Detect which cell encompasses the target text, then output its [X, Y] center coordinate. 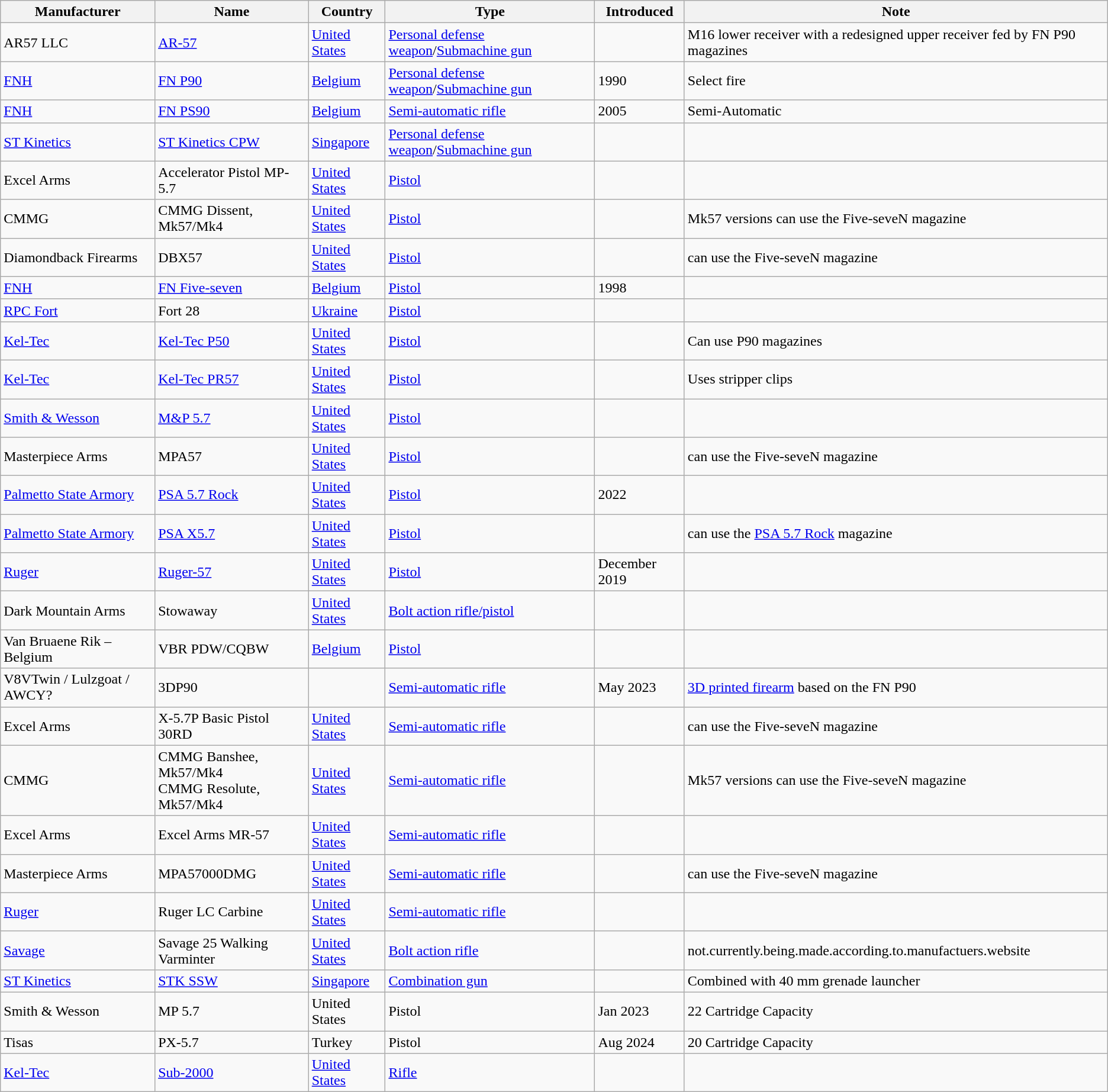
3DP90 [232, 688]
AR-57 [232, 43]
MPA57000DMG [232, 874]
Kel-Tec P50 [232, 341]
CMMG Banshee, Mk57/Mk4CMMG Resolute, Mk57/Mk4 [232, 780]
ST Kinetics CPW [232, 142]
Ruger LC Carbine [232, 911]
Van Bruaene Rik – Belgium [78, 649]
M&P 5.7 [232, 418]
CMMG Dissent, Mk57/Mk4 [232, 219]
VBR PDW/CQBW [232, 649]
Note [896, 12]
Fort 28 [232, 310]
FN Five-seven [232, 288]
Excel Arms MR-57 [232, 835]
Kel-Tec PR57 [232, 379]
3D printed firearm based on the FN P90 [896, 688]
AR57 LLC [78, 43]
Savage [78, 951]
2005 [639, 111]
Ruger-57 [232, 572]
Can use P90 magazines [896, 341]
PSA X5.7 [232, 534]
Uses stripper clips [896, 379]
Jan 2023 [639, 1011]
Select fire [896, 80]
FN P90 [232, 80]
MP 5.7 [232, 1011]
PSA 5.7 Rock [232, 495]
December 2019 [639, 572]
Bolt action rifle/pistol [490, 611]
PX-5.7 [232, 1042]
STK SSW [232, 981]
can use the PSA 5.7 Rock magazine [896, 534]
Tisas [78, 1042]
Name [232, 12]
Semi-Automatic [896, 111]
Bolt action rifle [490, 951]
Sub-2000 [232, 1072]
V8VTwin / Lulzgoat / AWCY? [78, 688]
Dark Mountain Arms [78, 611]
May 2023 [639, 688]
Combined with 40 mm grenade launcher [896, 981]
Type [490, 12]
2022 [639, 495]
1998 [639, 288]
Aug 2024 [639, 1042]
1990 [639, 80]
Savage 25 Walking Varminter [232, 951]
DBX57 [232, 257]
RPC Fort [78, 310]
MPA57 [232, 457]
Introduced [639, 12]
Stowaway [232, 611]
FN PS90 [232, 111]
Manufacturer [78, 12]
Accelerator Pistol MP-5.7 [232, 180]
Diamondback Firearms [78, 257]
Combination gun [490, 981]
Country [347, 12]
M16 lower receiver with a redesigned upper receiver fed by FN P90 magazines [896, 43]
Turkey [347, 1042]
not.currently.being.made.according.to.manufactuers.website [896, 951]
22 Cartridge Capacity [896, 1011]
Rifle [490, 1072]
Ukraine [347, 310]
20 Cartridge Capacity [896, 1042]
X-5.7P Basic Pistol 30RD [232, 726]
